From the cell containing the given text, extract its center point as [x, y] coordinate. 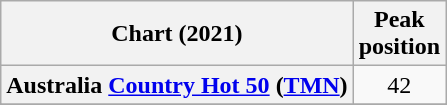
Peakposition [399, 34]
Australia Country Hot 50 (TMN) [177, 85]
Chart (2021) [177, 34]
42 [399, 85]
